Return the [x, y] coordinate for the center point of the cell that contains the specified text.  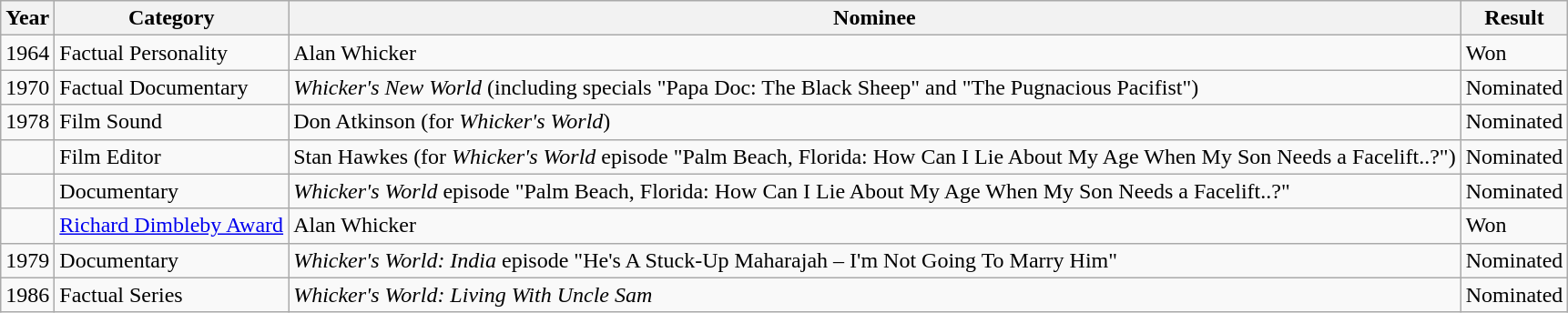
Nominee [875, 18]
1970 [27, 87]
Factual Documentary [171, 87]
Factual Personality [171, 53]
Whicker's New World (including specials "Papa Doc: The Black Sheep" and "The Pugnacious Pacifist") [875, 87]
Year [27, 18]
Richard Dimbleby Award [171, 226]
Stan Hawkes (for Whicker's World episode "Palm Beach, Florida: How Can I Lie About My Age When My Son Needs a Facelift..?") [875, 156]
Factual Series [171, 295]
Don Atkinson (for Whicker's World) [875, 122]
1979 [27, 260]
Film Sound [171, 122]
Category [171, 18]
Whicker's World: Living With Uncle Sam [875, 295]
Film Editor [171, 156]
Result [1514, 18]
Whicker's World: India episode "He's A Stuck-Up Maharajah – I'm Not Going To Marry Him" [875, 260]
1986 [27, 295]
Whicker's World episode "Palm Beach, Florida: How Can I Lie About My Age When My Son Needs a Facelift..?" [875, 191]
1964 [27, 53]
1978 [27, 122]
